Pinpoint the cell where the given text exists, returning its [x, y] midpoint coordinate. 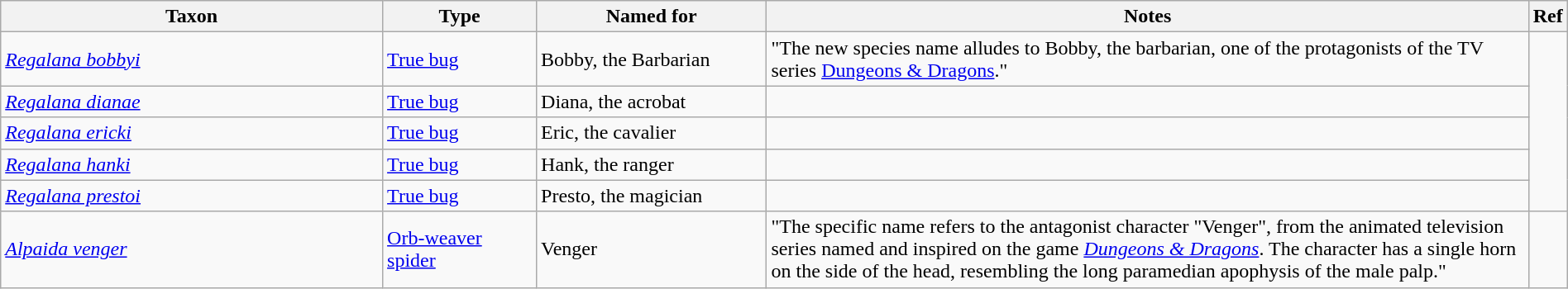
Taxon [192, 17]
Diana, the acrobat [652, 102]
Regalana ericki [192, 133]
Regalana bobbyi [192, 59]
Regalana prestoi [192, 196]
Eric, the cavalier [652, 133]
Bobby, the Barbarian [652, 59]
Regalana hanki [192, 164]
Notes [1148, 17]
Regalana dianae [192, 102]
Type [460, 17]
Ref [1548, 17]
"The new species name alludes to Bobby, the barbarian, one of the protagonists of the TV series Dungeons & Dragons." [1148, 59]
Venger [652, 249]
Hank, the ranger [652, 164]
Alpaida venger [192, 249]
Named for [652, 17]
Orb-weaver spider [460, 249]
Presto, the magician [652, 196]
